Capture the cell that displays the provided text and extract its [X, Y] central coordinate. 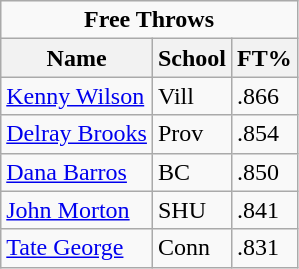
.866 [265, 96]
Dana Barros [77, 172]
BC [192, 172]
.850 [265, 172]
FT% [265, 58]
Delray Brooks [77, 134]
Conn [192, 248]
Vill [192, 96]
Free Throws [150, 20]
Name [77, 58]
SHU [192, 210]
Prov [192, 134]
Kenny Wilson [77, 96]
.831 [265, 248]
.854 [265, 134]
John Morton [77, 210]
Tate George [77, 248]
School [192, 58]
.841 [265, 210]
